Detect which cell encompasses the target text, then output its (X, Y) center coordinate. 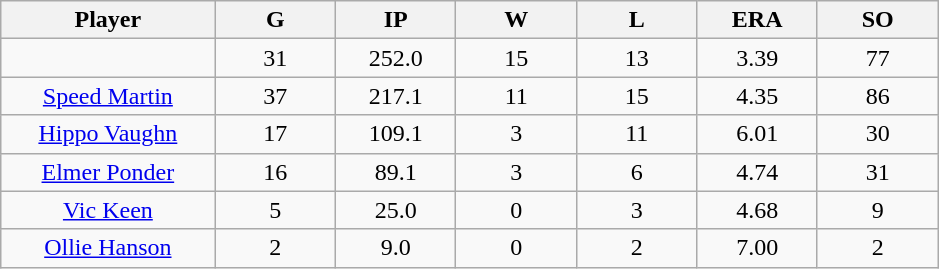
4.35 (757, 96)
4.68 (757, 210)
Hippo Vaughn (108, 134)
252.0 (395, 58)
16 (275, 172)
77 (878, 58)
G (275, 20)
89.1 (395, 172)
9.0 (395, 248)
SO (878, 20)
37 (275, 96)
6 (636, 172)
86 (878, 96)
4.74 (757, 172)
13 (636, 58)
IP (395, 20)
17 (275, 134)
30 (878, 134)
ERA (757, 20)
5 (275, 210)
L (636, 20)
9 (878, 210)
Ollie Hanson (108, 248)
217.1 (395, 96)
6.01 (757, 134)
Player (108, 20)
25.0 (395, 210)
109.1 (395, 134)
Elmer Ponder (108, 172)
Vic Keen (108, 210)
7.00 (757, 248)
3.39 (757, 58)
W (516, 20)
Speed Martin (108, 96)
